Identify which cell holds the provided text, then report its (x, y) central coordinate. 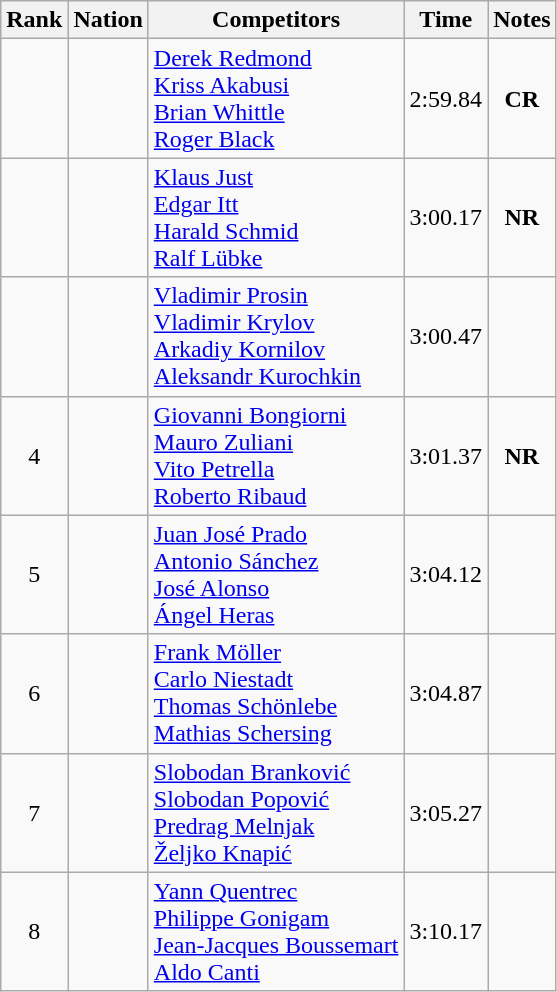
Juan José PradoAntonio SánchezJosé AlonsoÁngel Heras (276, 574)
Time (446, 20)
4 (34, 456)
Klaus JustEdgar IttHarald SchmidRalf Lübke (276, 218)
Yann QuentrecPhilippe GonigamJean-Jacques BoussemartAldo Canti (276, 932)
3:00.17 (446, 218)
2:59.84 (446, 98)
Rank (34, 20)
3:04.87 (446, 694)
Notes (522, 20)
Slobodan BrankovićSlobodan PopovićPredrag MelnjakŽeljko Knapić (276, 812)
Derek RedmondKriss AkabusiBrian WhittleRoger Black (276, 98)
7 (34, 812)
CR (522, 98)
8 (34, 932)
Competitors (276, 20)
Frank MöllerCarlo NiestadtThomas SchönlebeMathias Schersing (276, 694)
Giovanni BongiorniMauro ZulianiVito PetrellaRoberto Ribaud (276, 456)
3:04.12 (446, 574)
3:01.37 (446, 456)
5 (34, 574)
Vladimir ProsinVladimir KrylovArkadiy KornilovAleksandr Kurochkin (276, 336)
3:10.17 (446, 932)
3:00.47 (446, 336)
Nation (108, 20)
6 (34, 694)
3:05.27 (446, 812)
